From the cell containing the given text, extract its center point as [x, y] coordinate. 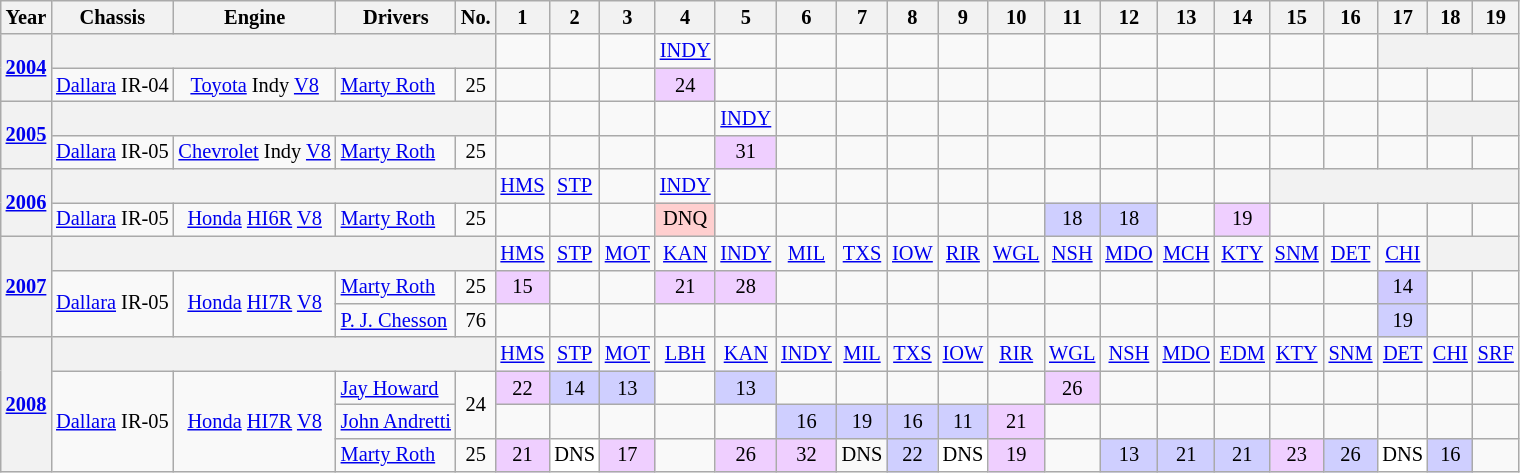
3 [628, 17]
8 [912, 17]
EDM [1242, 354]
No. [476, 17]
5 [746, 17]
9 [963, 17]
Chevrolet Indy V8 [255, 152]
10 [1016, 17]
4 [686, 17]
2007 [26, 286]
23 [1297, 455]
2005 [26, 134]
LBH [686, 354]
1 [523, 17]
DNQ [686, 219]
Honda HI6R V8 [255, 219]
2 [574, 17]
SRF [1496, 354]
76 [476, 320]
John Andretti [396, 421]
Dallara IR-04 [112, 85]
P. J. Chesson [396, 320]
2004 [26, 68]
12 [1128, 17]
32 [806, 455]
2008 [26, 404]
Toyota Indy V8 [255, 85]
31 [746, 152]
Drivers [396, 17]
6 [806, 17]
2006 [26, 202]
Year [26, 17]
Engine [255, 17]
28 [746, 287]
Jay Howard [396, 388]
MCH [1186, 253]
7 [862, 17]
Chassis [112, 17]
